Capture the cell that displays the provided text and extract its (X, Y) central coordinate. 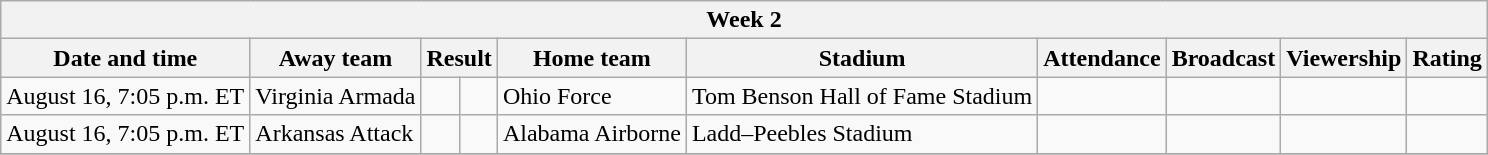
Alabama Airborne (592, 134)
Week 2 (744, 20)
Virginia Armada (336, 96)
Home team (592, 58)
Stadium (862, 58)
Date and time (126, 58)
Arkansas Attack (336, 134)
Attendance (1102, 58)
Ladd–Peebles Stadium (862, 134)
Away team (336, 58)
Viewership (1344, 58)
Tom Benson Hall of Fame Stadium (862, 96)
Broadcast (1224, 58)
Result (459, 58)
Ohio Force (592, 96)
Rating (1447, 58)
